Identify which cell holds the provided text, then report its [x, y] central coordinate. 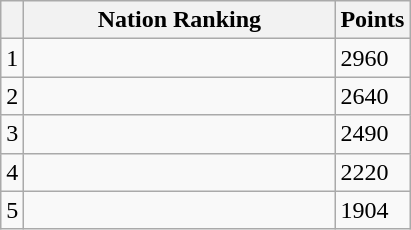
2490 [372, 134]
1 [12, 58]
3 [12, 134]
2960 [372, 58]
2220 [372, 172]
Nation Ranking [180, 20]
2640 [372, 96]
5 [12, 210]
1904 [372, 210]
4 [12, 172]
2 [12, 96]
Points [372, 20]
